Detect which cell encompasses the target text, then output its [x, y] center coordinate. 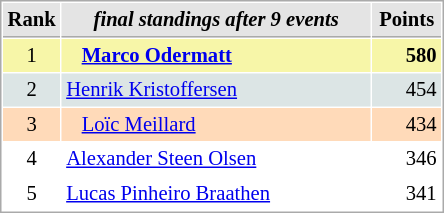
Lucas Pinheiro Braathen [216, 194]
5 [32, 194]
346 [406, 158]
Points [406, 20]
434 [406, 124]
454 [406, 90]
580 [406, 56]
final standings after 9 events [216, 20]
1 [32, 56]
Rank [32, 20]
3 [32, 124]
Loïc Meillard [216, 124]
341 [406, 194]
Alexander Steen Olsen [216, 158]
2 [32, 90]
Marco Odermatt [216, 56]
Henrik Kristoffersen [216, 90]
4 [32, 158]
